Detect which cell encompasses the target text, then output its (X, Y) center coordinate. 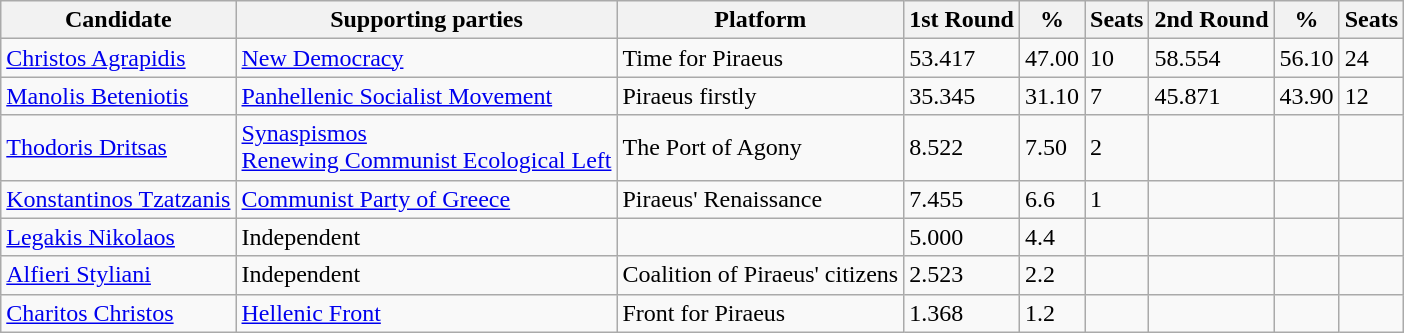
Thodoris Dritsas (118, 148)
Time for Piraeus (760, 58)
1st Round (962, 20)
8.522 (962, 148)
Piraeus firstly (760, 96)
Coalition of Piraeus' citizens (760, 275)
Piraeus' Renaissance (760, 199)
Konstantinos Tzatzanis (118, 199)
2.2 (1052, 275)
43.90 (1306, 96)
Supporting parties (426, 20)
1.368 (962, 313)
Communist Party of Greece (426, 199)
56.10 (1306, 58)
53.417 (962, 58)
Manolis Beteniotis (118, 96)
6.6 (1052, 199)
4.4 (1052, 237)
1 (1116, 199)
12 (1371, 96)
Front for Piraeus (760, 313)
35.345 (962, 96)
5.000 (962, 237)
58.554 (1212, 58)
47.00 (1052, 58)
31.10 (1052, 96)
Alfieri Styliani (118, 275)
Charitos Christos (118, 313)
10 (1116, 58)
The Port of Agony (760, 148)
2nd Round (1212, 20)
Panhellenic Socialist Movement (426, 96)
SynaspismosRenewing Communist Ecological Left (426, 148)
2 (1116, 148)
2.523 (962, 275)
New Democracy (426, 58)
1.2 (1052, 313)
7.455 (962, 199)
Christos Agrapidis (118, 58)
45.871 (1212, 96)
24 (1371, 58)
Candidate (118, 20)
Platform (760, 20)
Legakis Nikolaos (118, 237)
Hellenic Front (426, 313)
7 (1116, 96)
7.50 (1052, 148)
